Pinpoint the cell where the given text exists, returning its (X, Y) midpoint coordinate. 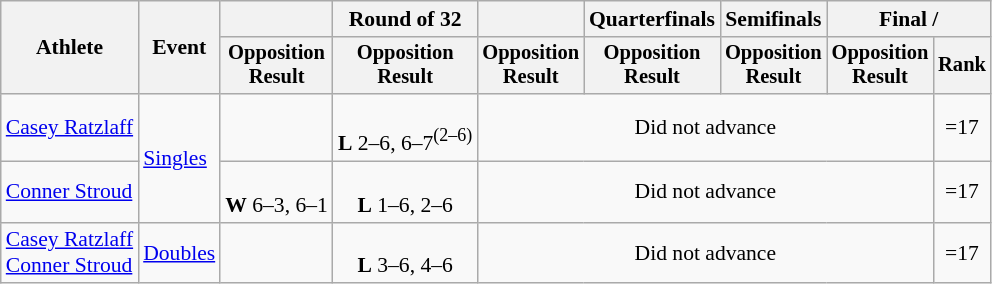
Singles (179, 158)
Athlete (70, 48)
L 2–6, 6–7(2–6) (405, 128)
Final / (909, 19)
Rank (962, 66)
Round of 32 (405, 19)
L 3–6, 4–6 (405, 252)
Casey RatzlaffConner Stroud (70, 252)
L 1–6, 2–6 (405, 192)
W 6–3, 6–1 (276, 192)
Casey Ratzlaff (70, 128)
Semifinals (774, 19)
Doubles (179, 252)
Event (179, 48)
Quarterfinals (652, 19)
Conner Stroud (70, 192)
